Extract the (X, Y) coordinate from the center of the cell holding the provided text.  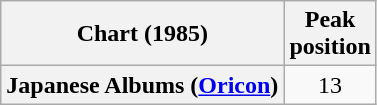
Peak position (330, 34)
Japanese Albums (Oricon) (142, 85)
Chart (1985) (142, 34)
13 (330, 85)
